Return the (x, y) coordinate for the center point of the cell that contains the specified text.  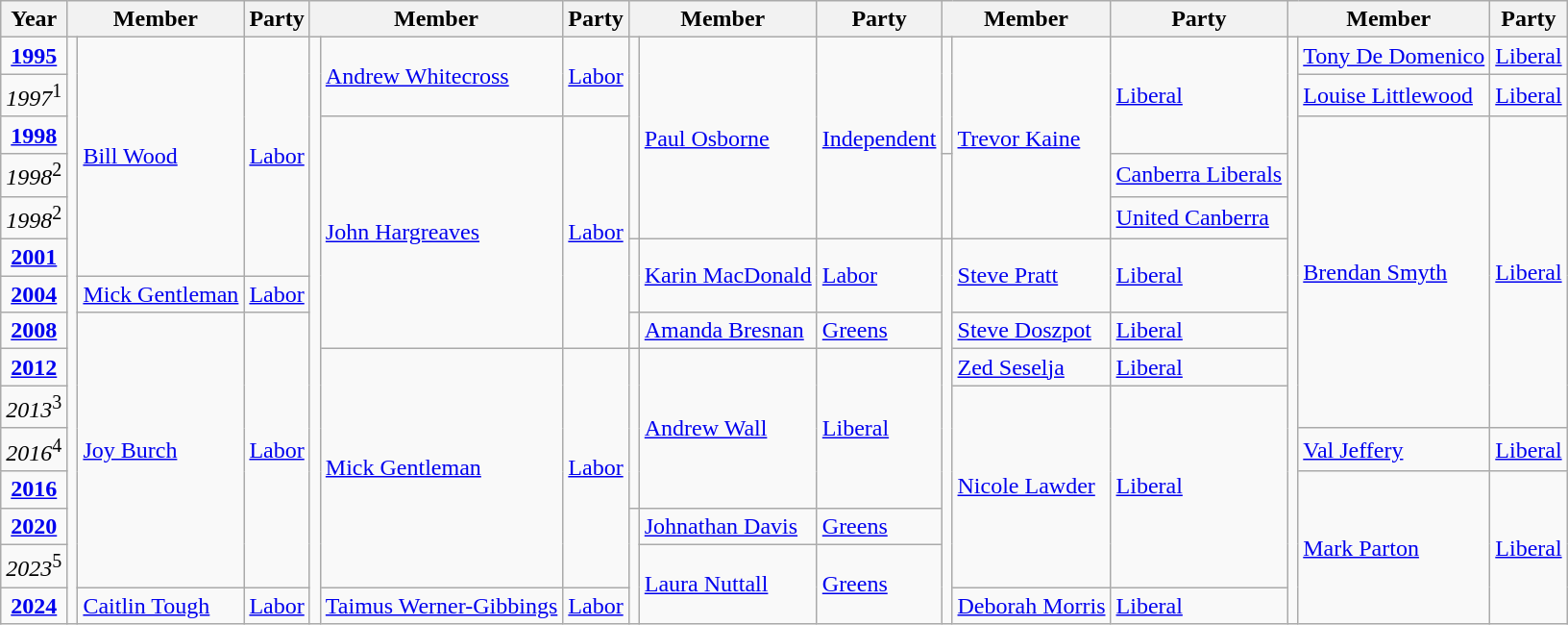
Laura Nuttall (728, 585)
Amanda Bresnan (728, 331)
Zed Seselja (1032, 367)
Johnathan Davis (728, 526)
2004 (35, 294)
Val Jeffery (1394, 450)
2020 (35, 526)
Mark Parton (1394, 548)
Brendan Smyth (1394, 272)
Tony De Domenico (1394, 56)
Karin MacDonald (728, 276)
Steve Pratt (1032, 276)
1998 (35, 135)
United Canberra (1199, 217)
2012 (35, 367)
Trevor Kaine (1032, 138)
Nicole Lawder (1032, 487)
Canberra Liberals (1199, 175)
Andrew Whitecross (441, 77)
Deborah Morris (1032, 606)
Andrew Wall (728, 429)
2001 (35, 258)
Joy Burch (161, 450)
John Hargreaves (441, 233)
1995 (35, 56)
Louise Littlewood (1394, 96)
2016 (35, 489)
Year (35, 19)
19971 (35, 96)
Paul Osborne (728, 138)
Independent (879, 138)
20133 (35, 408)
Bill Wood (161, 157)
Caitlin Tough (161, 606)
20235 (35, 565)
20164 (35, 450)
2008 (35, 331)
Steve Doszpot (1032, 331)
Taimus Werner-Gibbings (441, 606)
2024 (35, 606)
